Determine the [x, y] coordinate at the center of the cell enclosing the given text.  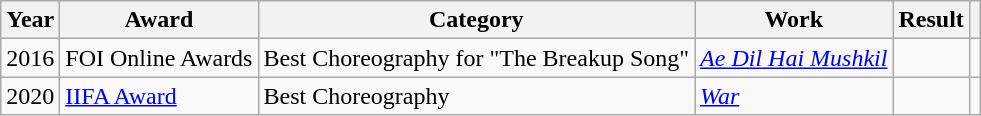
Ae Dil Hai Mushkil [794, 58]
Year [30, 20]
IIFA Award [159, 96]
Award [159, 20]
FOI Online Awards [159, 58]
Best Choreography for "The Breakup Song" [476, 58]
War [794, 96]
2016 [30, 58]
Best Choreography [476, 96]
2020 [30, 96]
Category [476, 20]
Work [794, 20]
Result [931, 20]
